For the text-containing cell, return its midpoint in (X, Y) coordinate format. 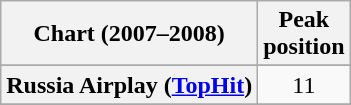
Chart (2007–2008) (130, 34)
11 (304, 85)
Peakposition (304, 34)
Russia Airplay (TopHit) (130, 85)
